For the text-containing cell, return its midpoint in (x, y) coordinate format. 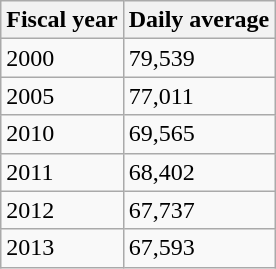
2013 (62, 248)
2005 (62, 96)
Fiscal year (62, 20)
2010 (62, 134)
77,011 (199, 96)
69,565 (199, 134)
2011 (62, 172)
67,737 (199, 210)
67,593 (199, 248)
68,402 (199, 172)
2000 (62, 58)
2012 (62, 210)
Daily average (199, 20)
79,539 (199, 58)
